Find where the given text appears and provide that cell's center as (X, Y) coordinate. 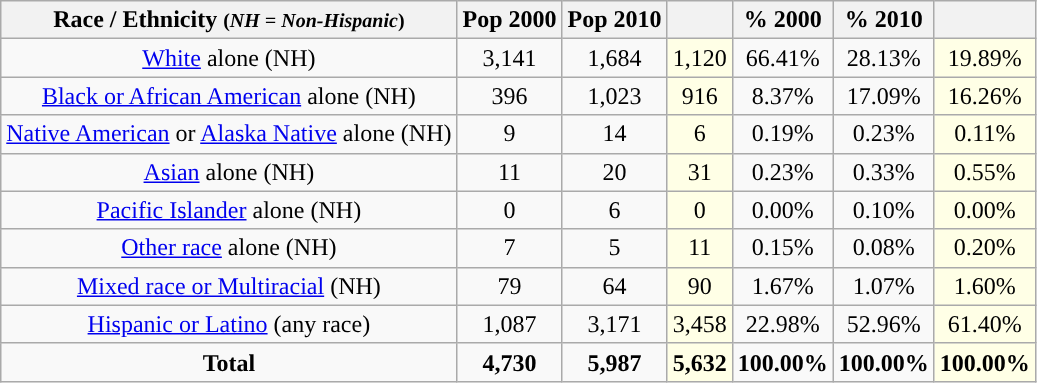
Native American or Alaska Native alone (NH) (229, 134)
20 (614, 172)
0.19% (782, 134)
14 (614, 134)
31 (700, 172)
28.13% (884, 58)
17.09% (884, 96)
Pacific Islander alone (NH) (229, 210)
Race / Ethnicity (NH = Non-Hispanic) (229, 20)
0.33% (884, 172)
0.20% (984, 248)
5,987 (614, 362)
Asian alone (NH) (229, 172)
Mixed race or Multiracial (NH) (229, 286)
1.07% (884, 286)
Pop 2000 (510, 20)
% 2000 (782, 20)
1,120 (700, 58)
66.41% (782, 58)
Total (229, 362)
% 2010 (884, 20)
90 (700, 286)
5,632 (700, 362)
8.37% (782, 96)
4,730 (510, 362)
1.67% (782, 286)
0.11% (984, 134)
19.89% (984, 58)
3,141 (510, 58)
61.40% (984, 324)
22.98% (782, 324)
916 (700, 96)
3,458 (700, 324)
0.10% (884, 210)
1,087 (510, 324)
3,171 (614, 324)
7 (510, 248)
9 (510, 134)
52.96% (884, 324)
16.26% (984, 96)
5 (614, 248)
396 (510, 96)
0.15% (782, 248)
79 (510, 286)
0.55% (984, 172)
1,023 (614, 96)
1.60% (984, 286)
Other race alone (NH) (229, 248)
Pop 2010 (614, 20)
64 (614, 286)
Hispanic or Latino (any race) (229, 324)
1,684 (614, 58)
White alone (NH) (229, 58)
Black or African American alone (NH) (229, 96)
0.08% (884, 248)
